Determine the (x, y) coordinate at the center of the cell enclosing the given text.  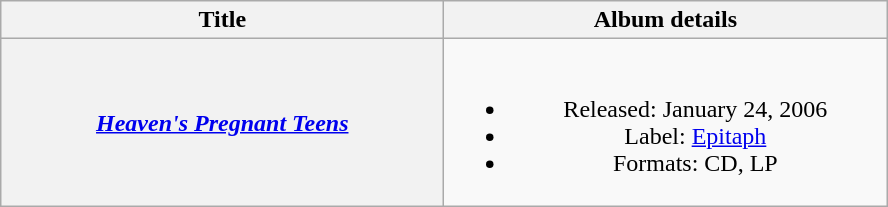
Title (222, 20)
Released: January 24, 2006Label: EpitaphFormats: CD, LP (666, 122)
Album details (666, 20)
Heaven's Pregnant Teens (222, 122)
